Find where the given text appears and provide that cell's center as (x, y) coordinate. 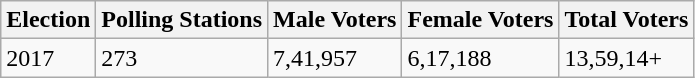
2017 (48, 58)
6,17,188 (480, 58)
Election (48, 20)
Male Voters (335, 20)
Polling Stations (182, 20)
Total Voters (626, 20)
7,41,957 (335, 58)
13,59,14+ (626, 58)
273 (182, 58)
Female Voters (480, 20)
